Return [x, y] of the center of cell containing provided text 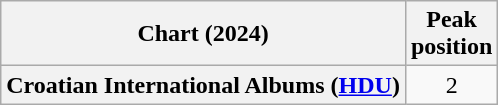
Chart (2024) [204, 34]
2 [451, 85]
Croatian International Albums (HDU) [204, 85]
Peakposition [451, 34]
